For the text-containing cell, return its midpoint in (x, y) coordinate format. 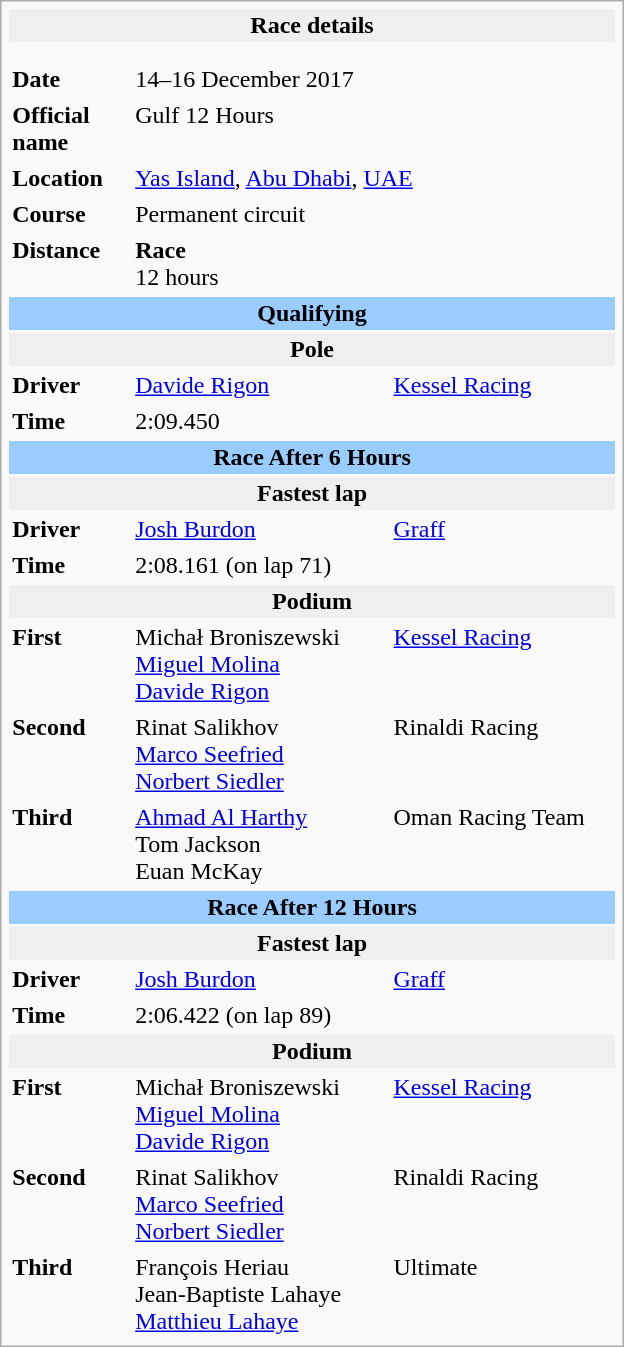
Gulf 12 Hours (374, 129)
Race12 hours (374, 264)
Location (69, 178)
Qualifying (312, 314)
Ahmad Al Harthy Tom Jackson Euan McKay (260, 844)
Race details (312, 26)
Official name (69, 129)
Permanent circuit (374, 214)
2:08.161 (on lap 71) (374, 566)
Course (69, 214)
Race After 6 Hours (312, 458)
Oman Racing Team (503, 844)
François Heriau Jean-Baptiste Lahaye Matthieu Lahaye (260, 1294)
2:09.450 (374, 422)
Race After 12 Hours (312, 908)
Pole (312, 350)
Davide Rigon (260, 386)
Yas Island, Abu Dhabi, UAE (374, 178)
Date (69, 80)
2:06.422 (on lap 89) (374, 1016)
Distance (69, 264)
14–16 December 2017 (260, 80)
Ultimate (503, 1294)
